Capture the cell that displays the provided text and extract its [X, Y] central coordinate. 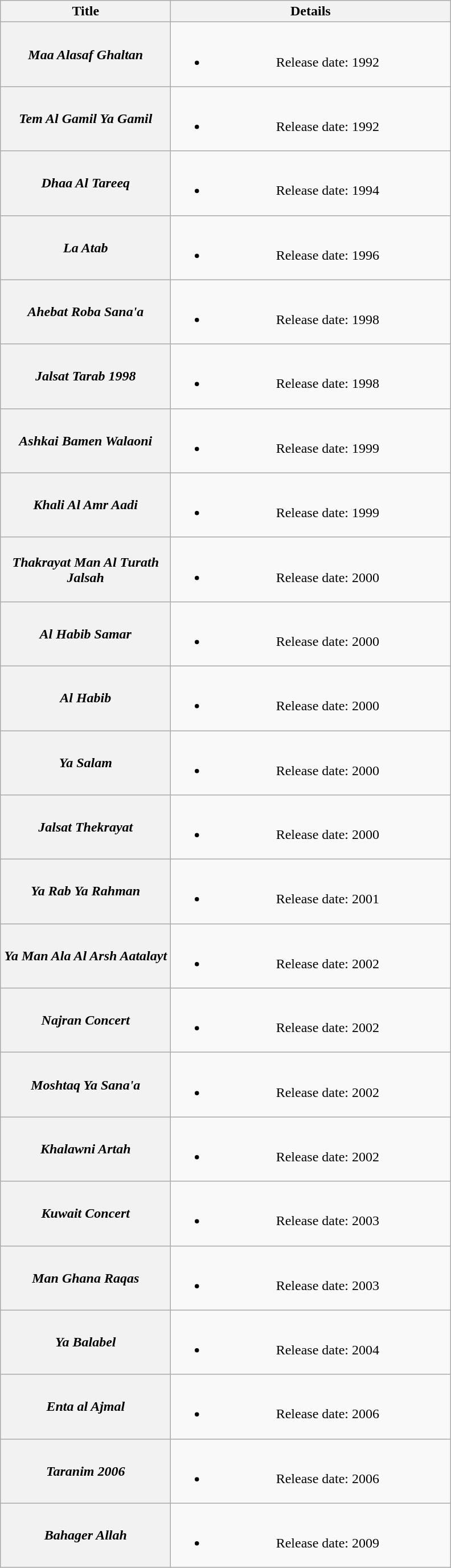
Man Ghana Raqas [85, 1278]
Al Habib [85, 698]
Najran Concert [85, 1021]
Dhaa Al Tareeq [85, 183]
Ya Man Ala Al Arsh Aatalayt [85, 956]
Release date: 1996 [311, 247]
Kuwait Concert [85, 1213]
Bahager Allah [85, 1536]
Title [85, 11]
Release date: 2001 [311, 892]
Moshtaq Ya Sana'a [85, 1084]
Khalawni Artah [85, 1149]
Ya Salam [85, 762]
Thakrayat Man Al Turath Jalsah [85, 570]
Ashkai Bamen Walaoni [85, 441]
Jalsat Tarab 1998 [85, 376]
Enta al Ajmal [85, 1407]
Taranim 2006 [85, 1471]
Release date: 2009 [311, 1536]
Details [311, 11]
Khali Al Amr Aadi [85, 505]
Maa Alasaf Ghaltan [85, 55]
Ya Balabel [85, 1342]
Release date: 1994 [311, 183]
Release date: 2004 [311, 1342]
La Atab [85, 247]
Jalsat Thekrayat [85, 827]
Tem Al Gamil Ya Gamil [85, 118]
Ahebat Roba Sana'a [85, 312]
Al Habib Samar [85, 633]
Ya Rab Ya Rahman [85, 892]
